Return the (X, Y) coordinate for the center point of the cell that contains the specified text.  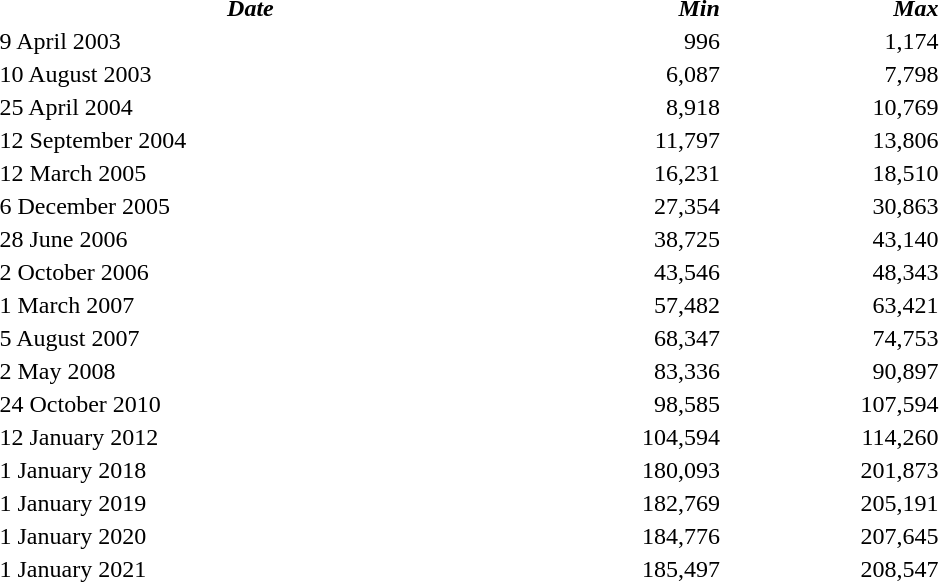
104,594 (614, 437)
11,797 (614, 140)
38,725 (614, 239)
16,231 (614, 173)
180,093 (614, 470)
996 (614, 41)
43,546 (614, 272)
6,087 (614, 74)
57,482 (614, 305)
98,585 (614, 404)
68,347 (614, 338)
184,776 (614, 536)
8,918 (614, 107)
27,354 (614, 206)
83,336 (614, 371)
182,769 (614, 503)
